Output the [X, Y] coordinate of the center of the cell containing the given text.  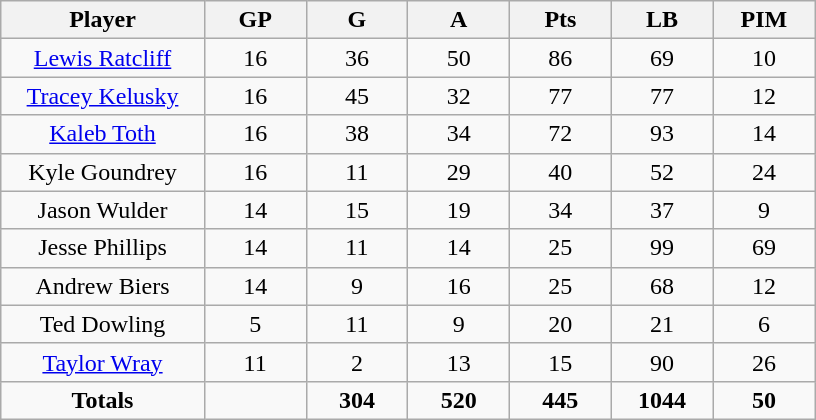
304 [357, 400]
Ted Dowling [103, 324]
93 [662, 134]
5 [255, 324]
20 [561, 324]
Andrew Biers [103, 286]
45 [357, 96]
10 [764, 58]
86 [561, 58]
Kaleb Toth [103, 134]
19 [459, 210]
Lewis Ratcliff [103, 58]
2 [357, 362]
13 [459, 362]
52 [662, 172]
32 [459, 96]
PIM [764, 20]
37 [662, 210]
36 [357, 58]
72 [561, 134]
Totals [103, 400]
GP [255, 20]
1044 [662, 400]
Kyle Goundrey [103, 172]
Jason Wulder [103, 210]
40 [561, 172]
24 [764, 172]
90 [662, 362]
Pts [561, 20]
21 [662, 324]
Jesse Phillips [103, 248]
29 [459, 172]
6 [764, 324]
A [459, 20]
68 [662, 286]
26 [764, 362]
38 [357, 134]
G [357, 20]
LB [662, 20]
99 [662, 248]
Player [103, 20]
Tracey Kelusky [103, 96]
Taylor Wray [103, 362]
520 [459, 400]
445 [561, 400]
